Identify which cell holds the provided text, then report its (X, Y) central coordinate. 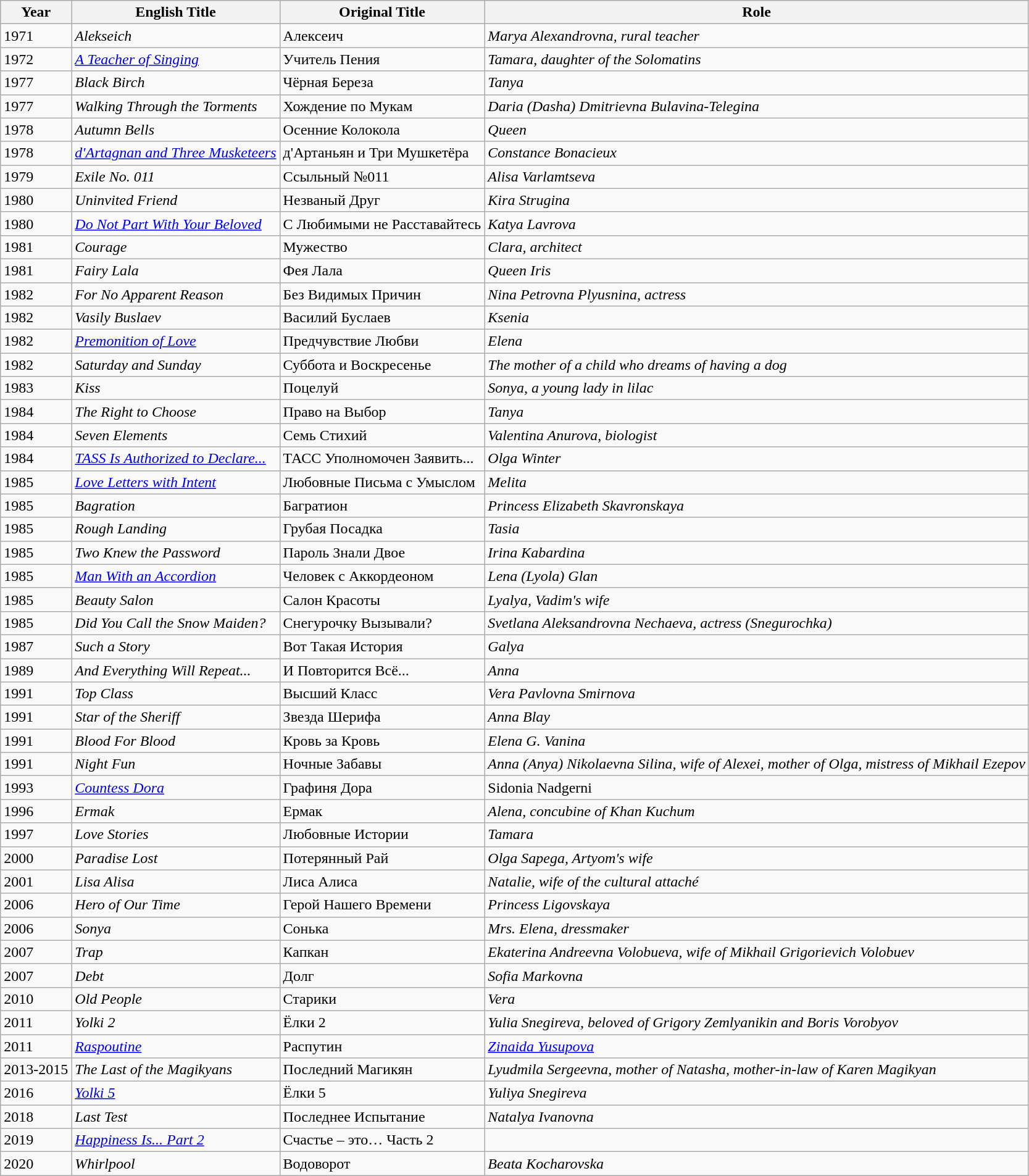
Countess Dora (175, 788)
Elena G. Vanina (757, 741)
Original Title (382, 12)
Водоворот (382, 1164)
Yulia Snegireva, beloved of Grigory Zemlyanikin and Boris Vorobyov (757, 1022)
2010 (36, 999)
Alena, concubine of Khan Kuchum (757, 811)
Anna Blay (757, 717)
Bagration (175, 506)
Семь Стихий (382, 435)
Любовные Истории (382, 835)
Высший Класс (382, 694)
Old People (175, 999)
Kiss (175, 388)
Ночные Забавы (382, 764)
Last Test (175, 1117)
Katya Lavrova (757, 223)
Top Class (175, 694)
Beauty Salon (175, 599)
С Любимыми не Расставайтесь (382, 223)
2020 (36, 1164)
Walking Through the Torments (175, 106)
Алексеич (382, 36)
Багратион (382, 506)
Ekaterina Andreevna Volobueva, wife of Mikhail Grigorievich Volobuev (757, 952)
Rough Landing (175, 529)
Natalie, wife of the cultural attaché (757, 882)
Love Stories (175, 835)
Man With an Accordion (175, 576)
Вот Такая История (382, 646)
Vasily Buslaev (175, 318)
1993 (36, 788)
Whirlpool (175, 1164)
Сонька (382, 928)
Поцелуй (382, 388)
Пароль Знали Двое (382, 553)
Olga Sapega, Artyom's wife (757, 858)
Galya (757, 646)
Svetlana Aleksandrovna Nechaeva, actress (Snegurochka) (757, 623)
Любовные Письма с Умыслом (382, 482)
Lisa Alisa (175, 882)
2001 (36, 882)
Role (757, 12)
Kira Strugina (757, 200)
Старики (382, 999)
Premonition of Love (175, 341)
Irina Kabardina (757, 553)
For No Apparent Reason (175, 294)
Star of the Sheriff (175, 717)
Anna (757, 670)
2013-2015 (36, 1070)
Melita (757, 482)
Кровь за Кровь (382, 741)
Vera Pavlovna Smirnova (757, 694)
The mother of a child who dreams of having a dog (757, 365)
Ссыльный №011 (382, 177)
2018 (36, 1117)
Paradise Lost (175, 858)
Человек с Аккордеоном (382, 576)
Queen (757, 130)
Vera (757, 999)
Yolki 5 (175, 1093)
Капкан (382, 952)
Потерянный Рай (382, 858)
Year (36, 12)
Предчувствие Любви (382, 341)
Sofia Markovna (757, 975)
Princess Ligovskaya (757, 905)
Clara, architect (757, 247)
Saturday and Sunday (175, 365)
Герой Нашего Времени (382, 905)
Tamara, daughter of the Solomatins (757, 59)
Marya Alexandrovna, rural teacher (757, 36)
Happiness Is... Part 2 (175, 1140)
ТАСС Уполномочен Заявить... (382, 459)
Night Fun (175, 764)
Fairy Lala (175, 270)
Осенние Колокола (382, 130)
Хождение по Мукам (382, 106)
Daria (Dasha) Dmitrievna Bulavina-Telegina (757, 106)
Nina Petrovna Plyusnina, actress (757, 294)
Two Knew the Password (175, 553)
2000 (36, 858)
Mrs. Elena, dressmaker (757, 928)
1996 (36, 811)
Суббота и Воскресенье (382, 365)
Tasia (757, 529)
1997 (36, 835)
Lyudmila Sergeevna, mother of Natasha, mother-in-law of Karen Magikyan (757, 1070)
The Last of the Magikyans (175, 1070)
Учитель Пения (382, 59)
Долг (382, 975)
Black Birch (175, 83)
Мужество (382, 247)
Лиса Алиса (382, 882)
TASS Is Authorized to Declare... (175, 459)
Uninvited Friend (175, 200)
Последний Магикян (382, 1070)
И Повторится Всё... (382, 670)
Графиня Дора (382, 788)
1987 (36, 646)
д'Артаньян и Три Мушкетёра (382, 153)
Распутин (382, 1046)
Princess Elizabeth Skavronskaya (757, 506)
Valentina Anurova, biologist (757, 435)
Alisa Varlamtseva (757, 177)
And Everything Will Repeat... (175, 670)
Raspoutine (175, 1046)
The Right to Choose (175, 412)
Sonya, a young lady in lilac (757, 388)
1979 (36, 177)
2019 (36, 1140)
Ёлки 5 (382, 1093)
A Teacher of Singing (175, 59)
Exile No. 011 (175, 177)
Последнее Испытание (382, 1117)
Trap (175, 952)
Debt (175, 975)
Без Видимых Причин (382, 294)
Such a Story (175, 646)
Hero of Our Time (175, 905)
Zinaida Yusupova (757, 1046)
Beata Kocharovska (757, 1164)
Blood For Blood (175, 741)
1971 (36, 36)
Natalya Ivanovna (757, 1117)
Autumn Bells (175, 130)
Ёлки 2 (382, 1022)
1972 (36, 59)
d'Artagnan and Three Musketeers (175, 153)
Грубая Посадка (382, 529)
2016 (36, 1093)
Elena (757, 341)
Салон Красоты (382, 599)
Queen Iris (757, 270)
Yolki 2 (175, 1022)
Sonya (175, 928)
Love Letters with Intent (175, 482)
Фея Лала (382, 270)
Lyalya, Vadim's wife (757, 599)
Yuliya Snegireva (757, 1093)
Alekseich (175, 36)
Чёрная Береза (382, 83)
Незваный Друг (382, 200)
Счастье – это… Часть 2 (382, 1140)
Ermak (175, 811)
Olga Winter (757, 459)
Courage (175, 247)
Ksenia (757, 318)
Снегурочку Вызывали? (382, 623)
1983 (36, 388)
Seven Elements (175, 435)
Constance Bonacieux (757, 153)
1989 (36, 670)
Did You Call the Snow Maiden? (175, 623)
Do Not Part With Your Beloved (175, 223)
Sidonia Nadgerni (757, 788)
Anna (Anya) Nikolaevna Silina, wife of Alexei, mother of Olga, mistress of Mikhail Ezepov (757, 764)
Ермак (382, 811)
Звезда Шерифа (382, 717)
Василий Буслаев (382, 318)
Право на Выбор (382, 412)
Lena (Lyola) Glan (757, 576)
Tamara (757, 835)
English Title (175, 12)
